For the text-containing cell, return its midpoint in (X, Y) coordinate format. 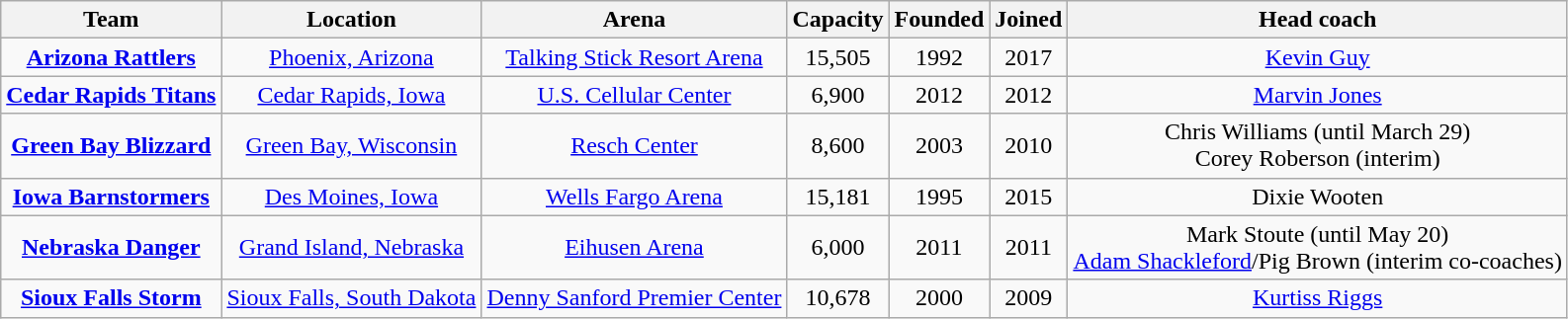
Grand Island, Nebraska (352, 247)
Dixie Wooten (1318, 197)
Phoenix, Arizona (352, 57)
6,000 (838, 247)
Sioux Falls Storm (111, 298)
Mark Stoute (until May 20)Adam Shackleford/Pig Brown (interim co-coaches) (1318, 247)
Green Bay, Wisconsin (352, 146)
Chris Williams (until March 29)Corey Roberson (interim) (1318, 146)
Nebraska Danger (111, 247)
8,600 (838, 146)
Kevin Guy (1318, 57)
Arena (635, 20)
Resch Center (635, 146)
Talking Stick Resort Arena (635, 57)
2003 (939, 146)
Iowa Barnstormers (111, 197)
Head coach (1318, 20)
2015 (1028, 197)
Cedar Rapids Titans (111, 95)
6,900 (838, 95)
Arizona Rattlers (111, 57)
15,181 (838, 197)
Sioux Falls, South Dakota (352, 298)
Eihusen Arena (635, 247)
Capacity (838, 20)
2017 (1028, 57)
Wells Fargo Arena (635, 197)
2000 (939, 298)
Location (352, 20)
U.S. Cellular Center (635, 95)
1995 (939, 197)
Team (111, 20)
1992 (939, 57)
Cedar Rapids, Iowa (352, 95)
Kurtiss Riggs (1318, 298)
2009 (1028, 298)
Joined (1028, 20)
2010 (1028, 146)
Green Bay Blizzard (111, 146)
15,505 (838, 57)
Des Moines, Iowa (352, 197)
Marvin Jones (1318, 95)
Denny Sanford Premier Center (635, 298)
10,678 (838, 298)
Founded (939, 20)
